Return [X, Y] of the center of cell containing provided text 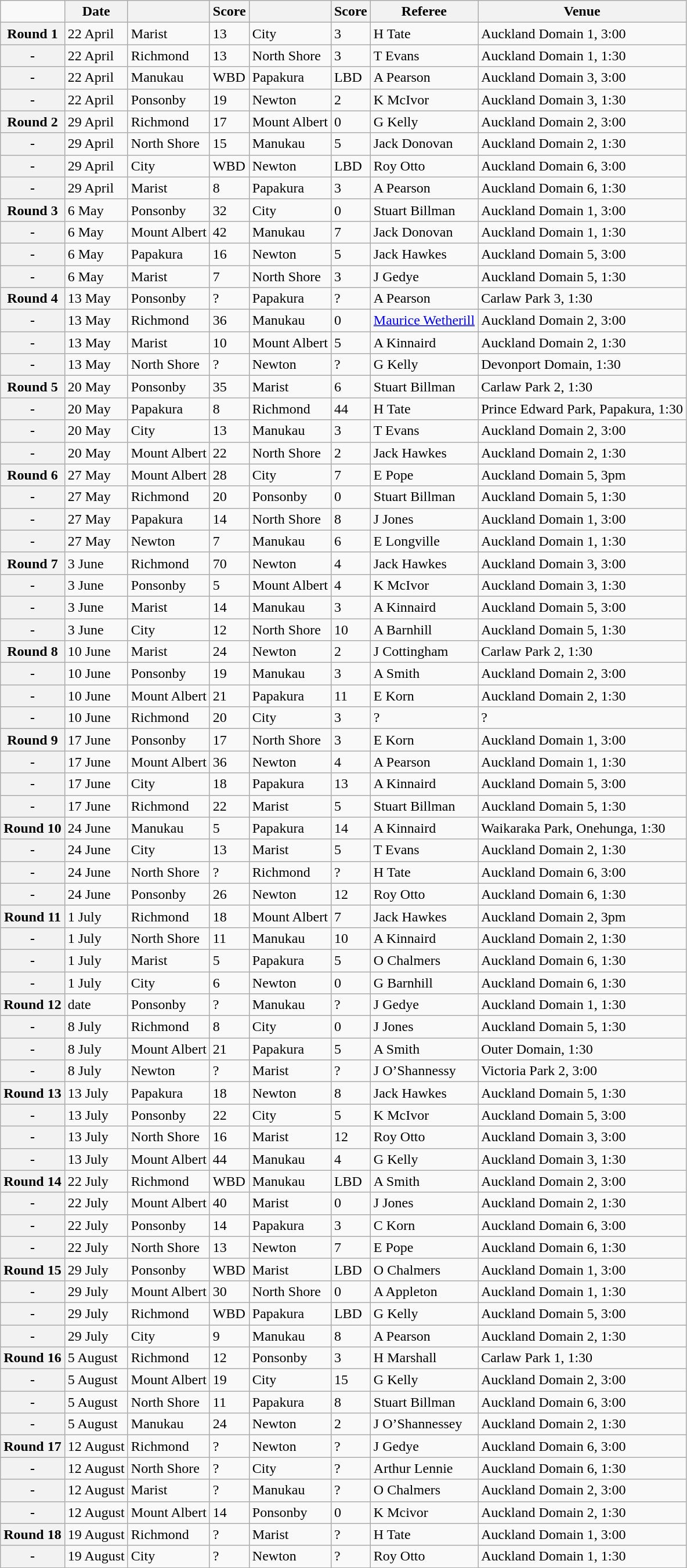
70 [229, 563]
Round 5 [32, 387]
9 [229, 1335]
Round 2 [32, 122]
42 [229, 232]
Round 16 [32, 1358]
Auckland Domain 5, 3pm [583, 475]
Outer Domain, 1:30 [583, 1049]
J O’Shannessey [424, 1424]
Round 11 [32, 916]
Venue [583, 12]
40 [229, 1203]
Auckland Domain 2, 3pm [583, 916]
E Longville [424, 541]
Maurice Wetherill [424, 321]
G Barnhill [424, 983]
A Barnhill [424, 629]
Round 13 [32, 1093]
Waikaraka Park, Onehunga, 1:30 [583, 828]
Round 4 [32, 299]
28 [229, 475]
26 [229, 894]
32 [229, 210]
K Mcivor [424, 1512]
C Korn [424, 1225]
J Cottingham [424, 652]
Round 18 [32, 1534]
35 [229, 387]
Round 15 [32, 1269]
H Marshall [424, 1358]
Devonport Domain, 1:30 [583, 365]
Round 6 [32, 475]
Round 17 [32, 1446]
Prince Edward Park, Papakura, 1:30 [583, 409]
Round 12 [32, 1005]
Round 9 [32, 740]
Date [96, 12]
Arthur Lennie [424, 1468]
Carlaw Park 1, 1:30 [583, 1358]
Round 8 [32, 652]
30 [229, 1291]
Referee [424, 12]
A Appleton [424, 1291]
Round 1 [32, 34]
Round 3 [32, 210]
Round 10 [32, 828]
Round 7 [32, 563]
J O’Shannessy [424, 1071]
Carlaw Park 3, 1:30 [583, 299]
Round 14 [32, 1181]
Victoria Park 2, 3:00 [583, 1071]
date [96, 1005]
